Output the (x, y) coordinate of the center of the cell containing the given text.  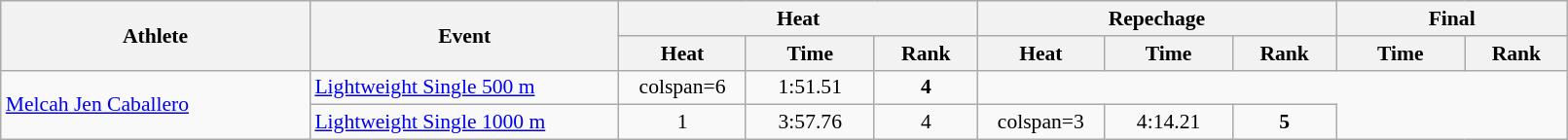
Lightweight Single 1000 m (464, 122)
colspan=3 (1040, 122)
3:57.76 (810, 122)
Repechage (1156, 18)
Melcah Jen Caballero (156, 105)
Final (1452, 18)
Athlete (156, 35)
5 (1285, 122)
Lightweight Single 500 m (464, 87)
colspan=6 (682, 87)
Event (464, 35)
4:14.21 (1168, 122)
1:51.51 (810, 87)
1 (682, 122)
